Return [x, y] of the center of cell containing provided text 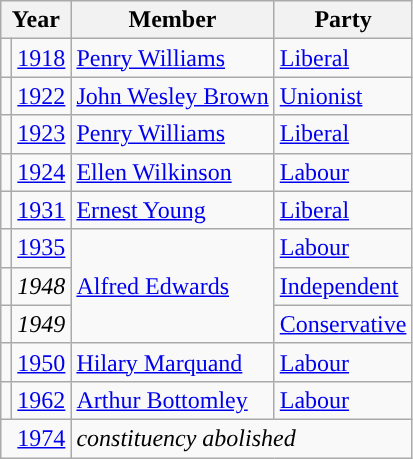
Independent [343, 286]
Arthur Bottomley [172, 400]
1948 [42, 286]
1924 [42, 172]
1935 [42, 248]
Alfred Edwards [172, 286]
Conservative [343, 324]
Ellen Wilkinson [172, 172]
Unionist [343, 96]
1974 [36, 438]
1922 [42, 96]
Ernest Young [172, 210]
1931 [42, 210]
Hilary Marquand [172, 362]
Member [172, 20]
John Wesley Brown [172, 96]
1923 [42, 134]
constituency abolished [242, 438]
1949 [42, 324]
1918 [42, 58]
Party [343, 20]
1950 [42, 362]
Year [36, 20]
1962 [42, 400]
